Locate the cell with the specified text and output its (x, y) center coordinate. 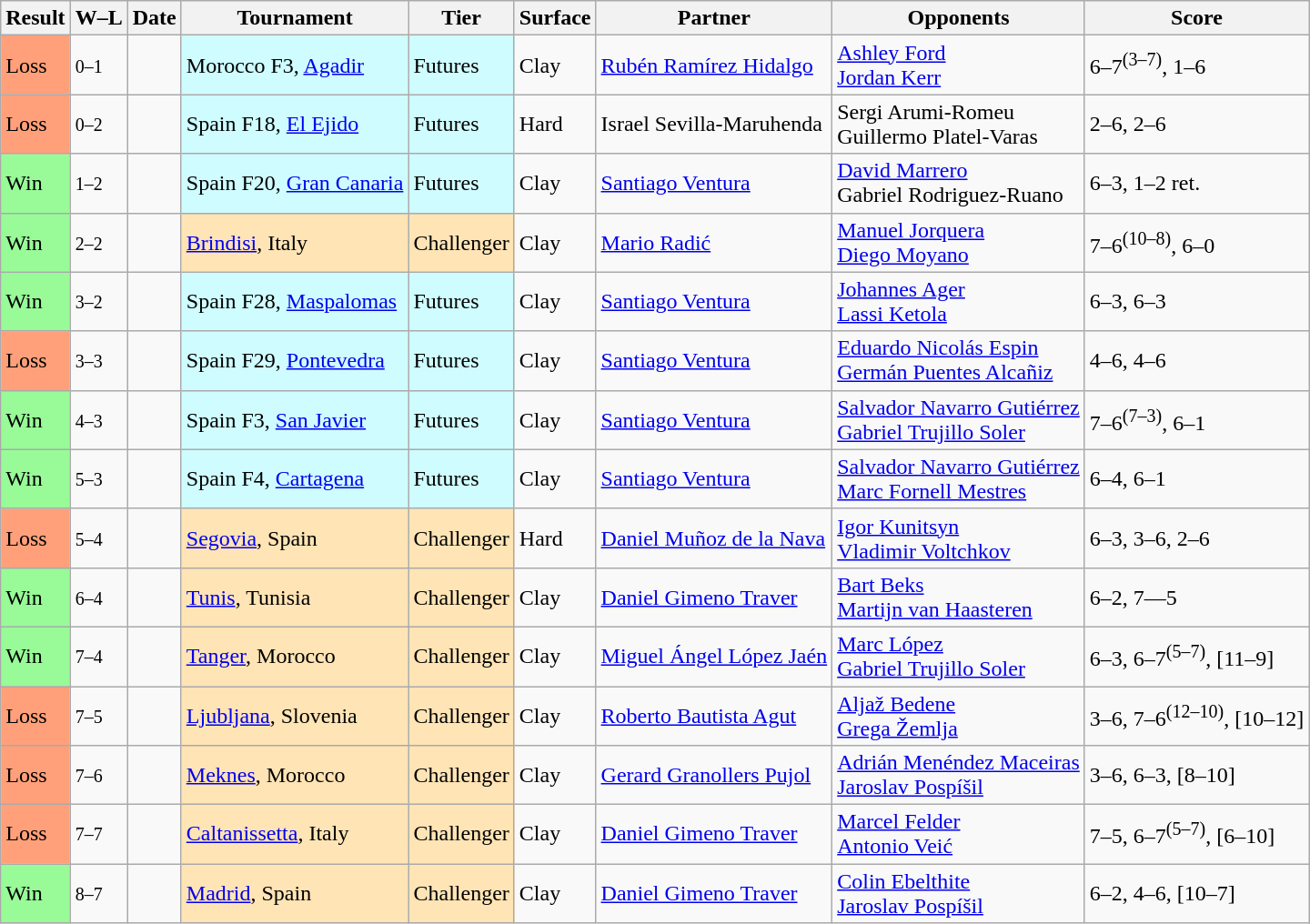
Manuel Jorquera Diego Moyano (959, 242)
0–1 (98, 65)
Roberto Bautista Agut (714, 715)
6–4, 6–1 (1196, 478)
Rubén Ramírez Hidalgo (714, 65)
Salvador Navarro Gutiérrez Marc Fornell Mestres (959, 478)
3–6, 7–6(12–10), [10–12] (1196, 715)
6–3, 6–7(5–7), [11–9] (1196, 657)
Daniel Muñoz de la Nava (714, 538)
Ashley Ford Jordan Kerr (959, 65)
Tunis, Tunisia (295, 597)
2–6, 2–6 (1196, 124)
5–4 (98, 538)
0–2 (98, 124)
Tier (461, 18)
Sergi Arumi-Romeu Guillermo Platel-Varas (959, 124)
6–4 (98, 597)
3–2 (98, 302)
7–5, 6–7(5–7), [6–10] (1196, 835)
Segovia, Spain (295, 538)
Israel Sevilla-Maruhenda (714, 124)
Adrián Menéndez Maceiras Jaroslav Pospíšil (959, 775)
3–6, 6–3, [8–10] (1196, 775)
4–3 (98, 420)
1–2 (98, 184)
Madrid, Spain (295, 893)
6–2, 4–6, [10–7] (1196, 893)
Surface (555, 18)
Spain F3, San Javier (295, 420)
Mario Radić (714, 242)
Tanger, Morocco (295, 657)
Brindisi, Italy (295, 242)
7–6(10–8), 6–0 (1196, 242)
2–2 (98, 242)
Date (155, 18)
7–6 (98, 775)
Spain F18, El Ejido (295, 124)
David Marrero Gabriel Rodriguez-Ruano (959, 184)
Spain F20, Gran Canaria (295, 184)
7–7 (98, 835)
Johannes Ager Lassi Ketola (959, 302)
Meknes, Morocco (295, 775)
6–3, 6–3 (1196, 302)
Partner (714, 18)
Morocco F3, Agadir (295, 65)
Marcel Felder Antonio Veić (959, 835)
Result (35, 18)
Caltanissetta, Italy (295, 835)
Spain F29, Pontevedra (295, 360)
7–4 (98, 657)
Spain F28, Maspalomas (295, 302)
7–6(7–3), 6–1 (1196, 420)
3–3 (98, 360)
Igor Kunitsyn Vladimir Voltchkov (959, 538)
8–7 (98, 893)
Aljaž Bedene Grega Žemlja (959, 715)
Marc López Gabriel Trujillo Soler (959, 657)
6–3, 3–6, 2–6 (1196, 538)
Opponents (959, 18)
W–L (98, 18)
Gerard Granollers Pujol (714, 775)
6–7(3–7), 1–6 (1196, 65)
Miguel Ángel López Jaén (714, 657)
Salvador Navarro Gutiérrez Gabriel Trujillo Soler (959, 420)
4–6, 4–6 (1196, 360)
Colin Ebelthite Jaroslav Pospíšil (959, 893)
Bart Beks Martijn van Haasteren (959, 597)
Spain F4, Cartagena (295, 478)
Eduardo Nicolás Espin Germán Puentes Alcañiz (959, 360)
6–3, 1–2 ret. (1196, 184)
6–2, 7—5 (1196, 597)
Tournament (295, 18)
5–3 (98, 478)
Score (1196, 18)
Ljubljana, Slovenia (295, 715)
7–5 (98, 715)
